Search for the cell housing the specified text and yield its [x, y] center coordinate. 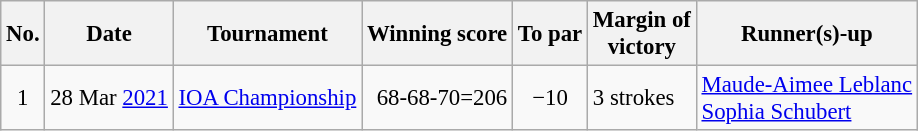
1 [23, 98]
No. [23, 34]
28 Mar 2021 [109, 98]
68-68-70=206 [438, 98]
Date [109, 34]
Margin ofvictory [642, 34]
IOA Championship [267, 98]
−10 [550, 98]
Maude-Aimee Leblanc Sophia Schubert [806, 98]
Tournament [267, 34]
Winning score [438, 34]
3 strokes [642, 98]
To par [550, 34]
Runner(s)-up [806, 34]
